Capture the cell that displays the provided text and extract its (x, y) central coordinate. 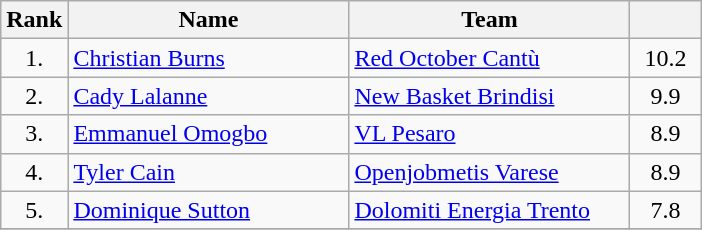
9.9 (666, 96)
7.8 (666, 210)
Dolomiti Energia Trento (490, 210)
10.2 (666, 58)
Dominique Sutton (208, 210)
Red October Cantù (490, 58)
4. (34, 172)
5. (34, 210)
Openjobmetis Varese (490, 172)
VL Pesaro (490, 134)
Cady Lalanne (208, 96)
New Basket Brindisi (490, 96)
2. (34, 96)
Emmanuel Omogbo (208, 134)
3. (34, 134)
1. (34, 58)
Tyler Cain (208, 172)
Rank (34, 20)
Christian Burns (208, 58)
Team (490, 20)
Name (208, 20)
